From the cell containing the given text, extract its center point as [X, Y] coordinate. 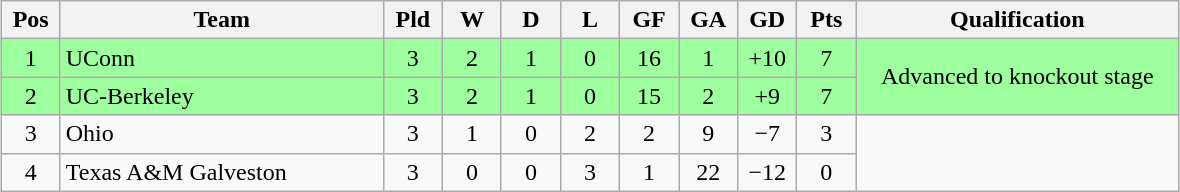
UC-Berkeley [222, 96]
GD [768, 20]
UConn [222, 58]
Team [222, 20]
16 [650, 58]
Advanced to knockout stage [1018, 77]
Pts [826, 20]
GA [708, 20]
+9 [768, 96]
L [590, 20]
4 [30, 172]
−12 [768, 172]
W [472, 20]
Texas A&M Galveston [222, 172]
Ohio [222, 134]
D [530, 20]
Qualification [1018, 20]
+10 [768, 58]
15 [650, 96]
−7 [768, 134]
9 [708, 134]
Pld [412, 20]
22 [708, 172]
GF [650, 20]
Pos [30, 20]
